Provide the (X, Y) coordinate of the cell's center where the given text is located.  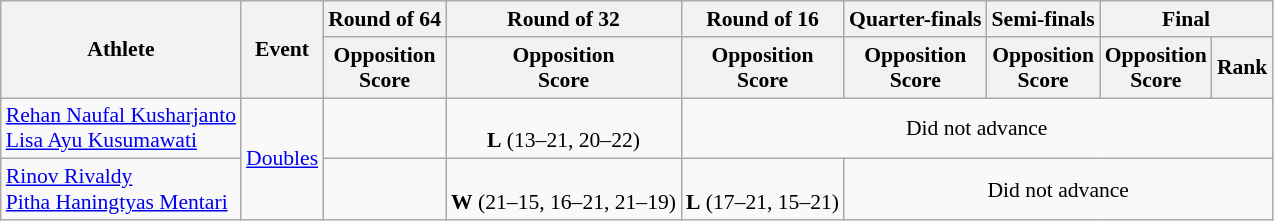
Doubles (282, 159)
Round of 16 (762, 19)
W (21–15, 16–21, 21–19) (564, 190)
L (17–21, 15–21) (762, 190)
Rehan Naufal KusharjantoLisa Ayu Kusumawati (121, 128)
Round of 32 (564, 19)
Rinov RivaldyPitha Haningtyas Mentari (121, 190)
Event (282, 50)
Rank (1242, 68)
L (13–21, 20–22) (564, 128)
Quarter-finals (915, 19)
Semi-finals (1042, 19)
Athlete (121, 50)
Final (1186, 19)
Round of 64 (384, 19)
